Capture the cell that displays the provided text and extract its [x, y] central coordinate. 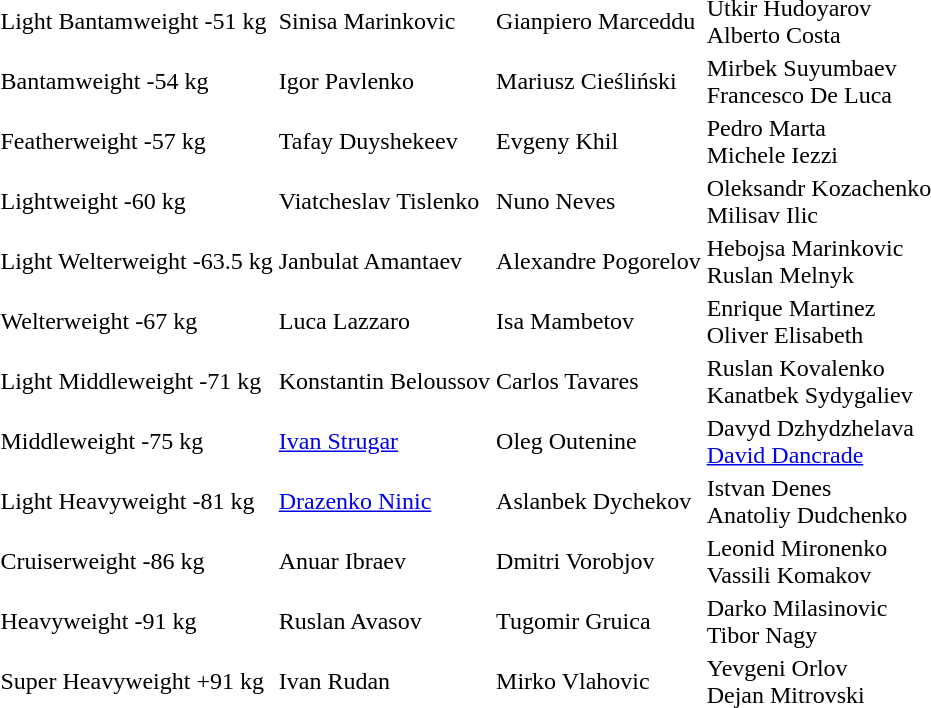
Dmitri Vorobjov [599, 562]
Aslanbek Dychekov [599, 502]
Evgeny Khil [599, 142]
Alexandre Pogorelov [599, 262]
Isa Mambetov [599, 322]
Igor Pavlenko [384, 82]
Mariusz Cieśliński [599, 82]
Ruslan Avasov [384, 622]
Konstantin Beloussov [384, 382]
Janbulat Amantaev [384, 262]
Carlos Tavares [599, 382]
Tugomir Gruica [599, 622]
Nuno Neves [599, 202]
Drazenko Ninic [384, 502]
Ivan Strugar [384, 442]
Luca Lazzaro [384, 322]
Oleg Outenine [599, 442]
Tafay Duyshekeev [384, 142]
Viatcheslav Tislenko [384, 202]
Anuar Ibraev [384, 562]
